Extract the [x, y] coordinate from the center of the cell holding the provided text.  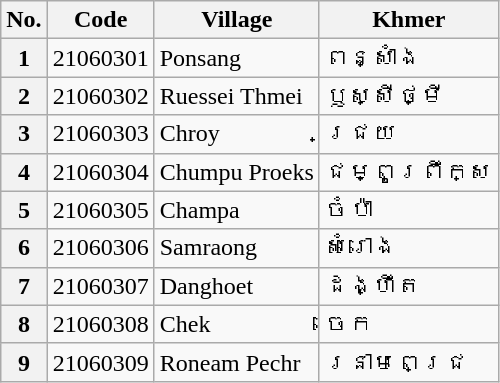
7 [24, 286]
1 [24, 58]
សំរោង [408, 248]
ចំប៉ា [408, 210]
Ruessei Thmei [236, 96]
21060305 [100, 210]
21060306 [100, 248]
4 [24, 172]
21060304 [100, 172]
Ponsang [236, 58]
Champa [236, 210]
ឫស្សីថ្មី [408, 96]
6 [24, 248]
Village [236, 20]
No. [24, 20]
5 [24, 210]
Code [100, 20]
Roneam Pechr [236, 362]
21060303 [100, 134]
21060309 [100, 362]
Samraong [236, 248]
21060308 [100, 324]
Chek [236, 324]
រនាមពេជ្រ [408, 362]
2 [24, 96]
8 [24, 324]
21060307 [100, 286]
Khmer [408, 20]
ដង្ហឹត [408, 286]
Danghoet [236, 286]
ពន្សាំង [408, 58]
21060301 [100, 58]
21060302 [100, 96]
ចេក [408, 324]
9 [24, 362]
3 [24, 134]
Chumpu Proeks [236, 172]
ជម្ពូព្រឹក្ស [408, 172]
ជ្រយ [408, 134]
Chroy [236, 134]
